Return the [X, Y] coordinate for the center point of the cell that contains the specified text.  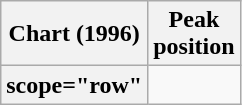
Peakposition [194, 34]
scope="row" [74, 85]
Chart (1996) [74, 34]
